Extract the (x, y) coordinate from the center of the cell holding the provided text.  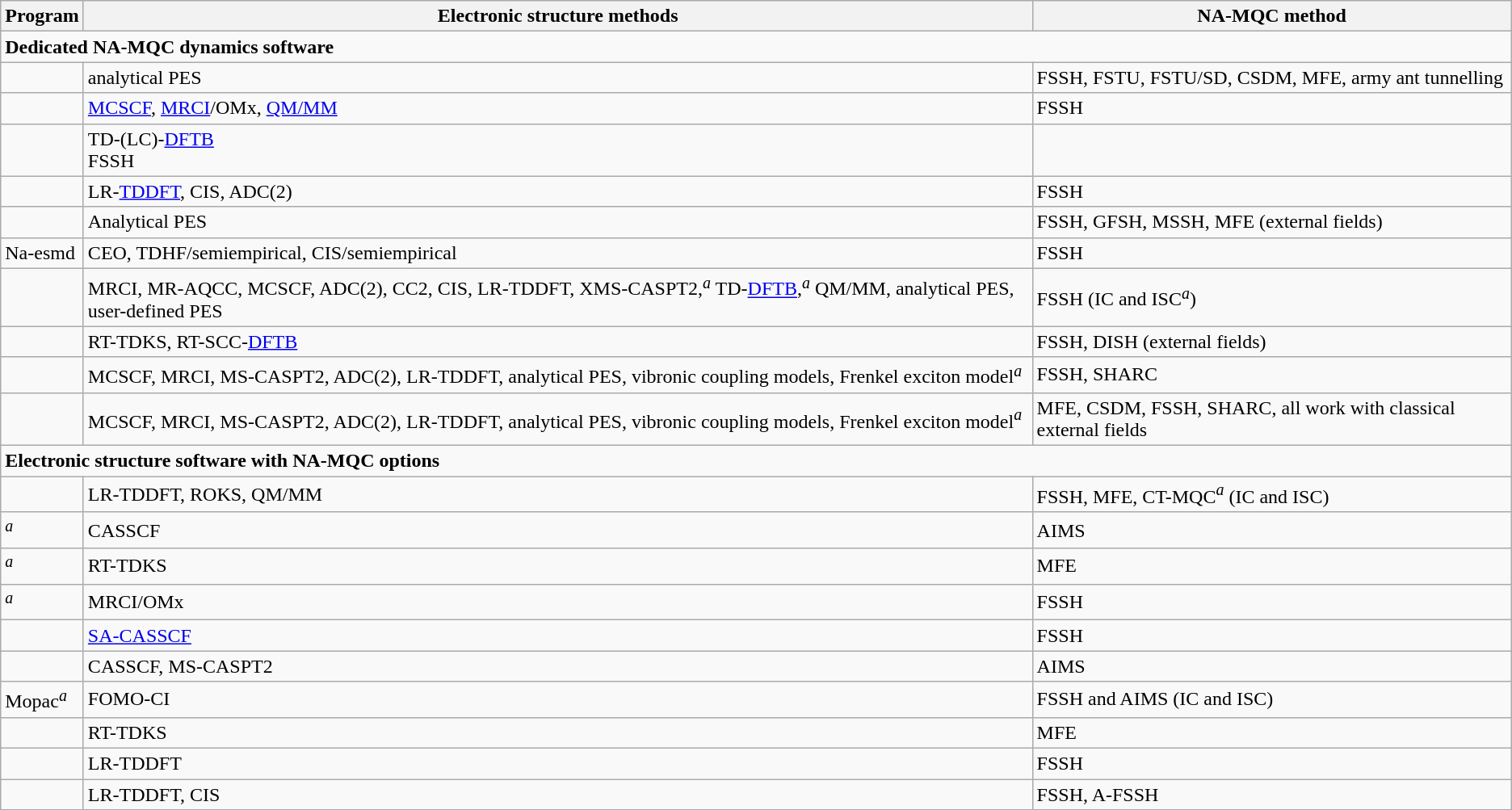
Dedicated NA-MQC dynamics software (756, 47)
CASSCF, MS-CASPT2 (557, 666)
RT-TDKS, RT-SCC-DFTB (557, 342)
FSSH, DISH (external fields) (1271, 342)
LR-TDDFT, ROKS, QM/MM (557, 494)
SA-CASSCF (557, 636)
MFE, CSDM, FSSH, SHARC, all work with classical external fields (1271, 418)
LR-TDDFT, CIS, ADC(2) (557, 191)
NA-MQC method (1271, 16)
MCSCF, MRCI/OMx, QM/MM (557, 108)
CASSCF (557, 530)
FSSH, FSTU, FSTU/SD, CSDM, MFE, army ant tunnelling (1271, 78)
Analytical PES (557, 222)
Program (42, 16)
LR-TDDFT, CIS (557, 795)
analytical PES (557, 78)
FSSH, A-FSSH (1271, 795)
TD-(LC)-DFTBFSSH (557, 150)
FSSH and AIMS (IC and ISC) (1271, 699)
CEO, TDHF/semiempirical, CIS/semiempirical (557, 253)
MRCI/OMx (557, 602)
FSSH, MFE, CT-MQCa (IC and ISC) (1271, 494)
Electronic structure software with NA-MQC options (756, 460)
FSSH, GFSH, MSSH, MFE (external fields) (1271, 222)
FSSH, SHARC (1271, 375)
MRCI, MR-AQCC, MCSCF, ADC(2), CC2, CIS, LR-TDDFT, XMS-CASPT2,a TD-DFTB,a QM/MM, analytical PES, user-defined PES (557, 297)
FSSH (IC and ISCa) (1271, 297)
FOMO-CI (557, 699)
Mopaca (42, 699)
LR-TDDFT (557, 764)
Electronic structure methods (557, 16)
Na-esmd (42, 253)
